Search for the cell housing the specified text and yield its [X, Y] center coordinate. 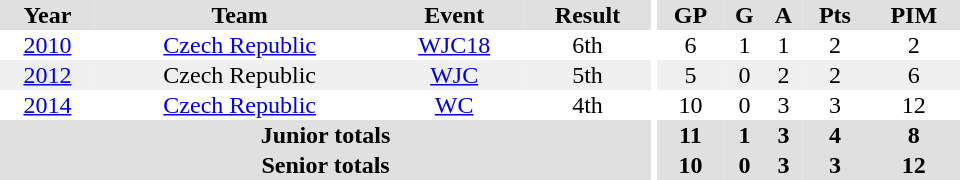
Result [588, 15]
Junior totals [326, 135]
G [744, 15]
8 [914, 135]
4th [588, 105]
Pts [834, 15]
5 [691, 75]
Senior totals [326, 165]
PIM [914, 15]
WJC18 [454, 45]
2010 [48, 45]
A [784, 15]
11 [691, 135]
4 [834, 135]
WC [454, 105]
Event [454, 15]
Year [48, 15]
5th [588, 75]
Team [240, 15]
2012 [48, 75]
6th [588, 45]
GP [691, 15]
2014 [48, 105]
WJC [454, 75]
